Detect which cell encompasses the target text, then output its [X, Y] center coordinate. 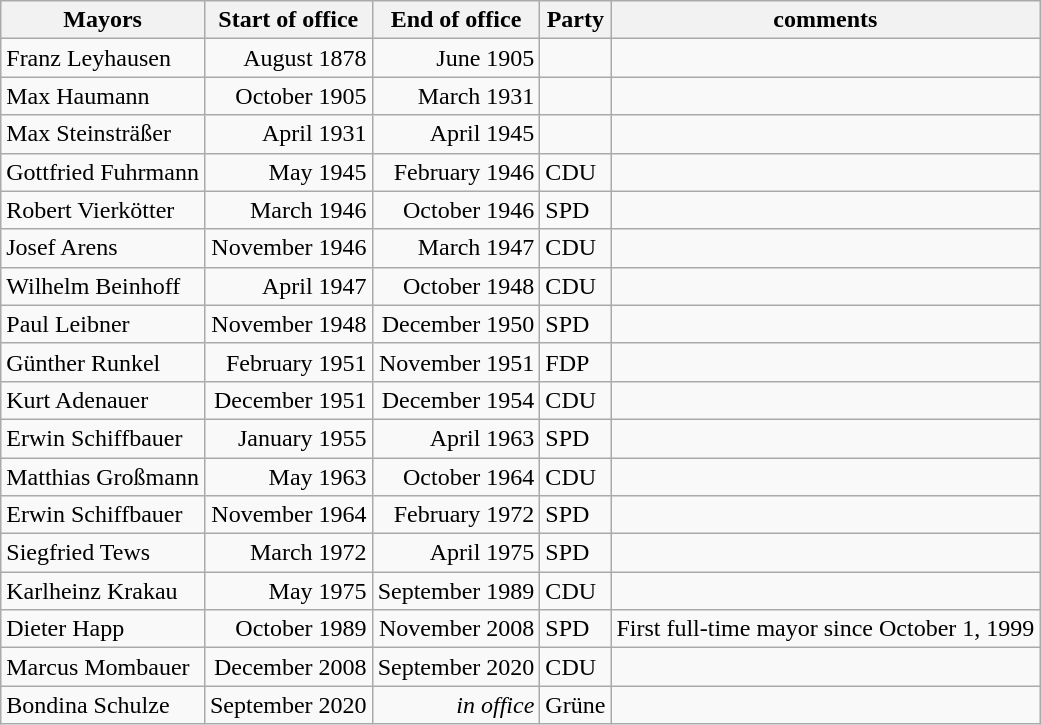
October 1989 [288, 629]
November 1964 [288, 515]
Matthias Großmann [103, 477]
End of office [456, 20]
March 1946 [288, 210]
January 1955 [288, 438]
Robert Vierkötter [103, 210]
February 1972 [456, 515]
Gottfried Fuhrmann [103, 172]
October 1948 [456, 286]
March 1972 [288, 553]
March 1947 [456, 248]
Max Steinsträßer [103, 134]
February 1951 [288, 362]
May 1975 [288, 591]
in office [456, 705]
September 1989 [456, 591]
December 1950 [456, 324]
November 1948 [288, 324]
Siegfried Tews [103, 553]
May 1945 [288, 172]
Günther Runkel [103, 362]
Bondina Schulze [103, 705]
Party [576, 20]
October 1964 [456, 477]
Start of office [288, 20]
April 1945 [456, 134]
October 1946 [456, 210]
Kurt Adenauer [103, 400]
December 1951 [288, 400]
March 1931 [456, 96]
First full-time mayor since October 1, 1999 [826, 629]
June 1905 [456, 58]
Grüne [576, 705]
comments [826, 20]
November 1951 [456, 362]
November 2008 [456, 629]
May 1963 [288, 477]
Dieter Happ [103, 629]
December 2008 [288, 667]
October 1905 [288, 96]
August 1878 [288, 58]
December 1954 [456, 400]
April 1975 [456, 553]
April 1963 [456, 438]
Paul Leibner [103, 324]
Max Haumann [103, 96]
April 1947 [288, 286]
April 1931 [288, 134]
Karlheinz Krakau [103, 591]
Wilhelm Beinhoff [103, 286]
Mayors [103, 20]
Franz Leyhausen [103, 58]
February 1946 [456, 172]
Marcus Mombauer [103, 667]
FDP [576, 362]
Josef Arens [103, 248]
November 1946 [288, 248]
